From the cell containing the given text, extract its center point as [x, y] coordinate. 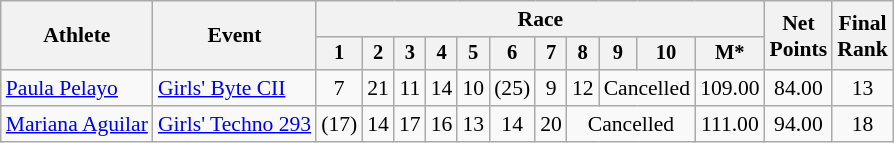
Athlete [77, 36]
M* [730, 54]
17 [410, 124]
5 [473, 54]
4 [442, 54]
94.00 [799, 124]
Final Rank [862, 36]
11 [410, 88]
Paula Pelayo [77, 88]
109.00 [730, 88]
(17) [339, 124]
84.00 [799, 88]
Girls' Byte CII [234, 88]
12 [583, 88]
111.00 [730, 124]
20 [551, 124]
NetPoints [799, 36]
1 [339, 54]
Mariana Aguilar [77, 124]
18 [862, 124]
16 [442, 124]
6 [512, 54]
Event [234, 36]
Race [540, 19]
21 [378, 88]
(25) [512, 88]
8 [583, 54]
2 [378, 54]
Girls' Techno 293 [234, 124]
3 [410, 54]
